Locate the cell with the specified text and output its (X, Y) center coordinate. 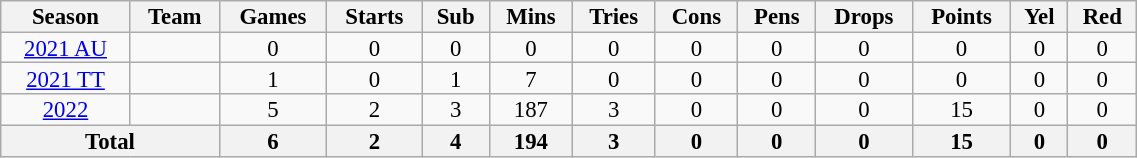
187 (530, 110)
Drops (864, 16)
2021 TT (66, 78)
Yel (1040, 16)
Total (110, 140)
Tries (613, 16)
Starts (374, 16)
Cons (696, 16)
Season (66, 16)
Pens (777, 16)
Mins (530, 16)
Games (273, 16)
2022 (66, 110)
Team (174, 16)
4 (456, 140)
Sub (456, 16)
5 (273, 110)
194 (530, 140)
6 (273, 140)
2021 AU (66, 48)
Red (1102, 16)
Points (962, 16)
7 (530, 78)
